Find where the given text appears and provide that cell's center as (X, Y) coordinate. 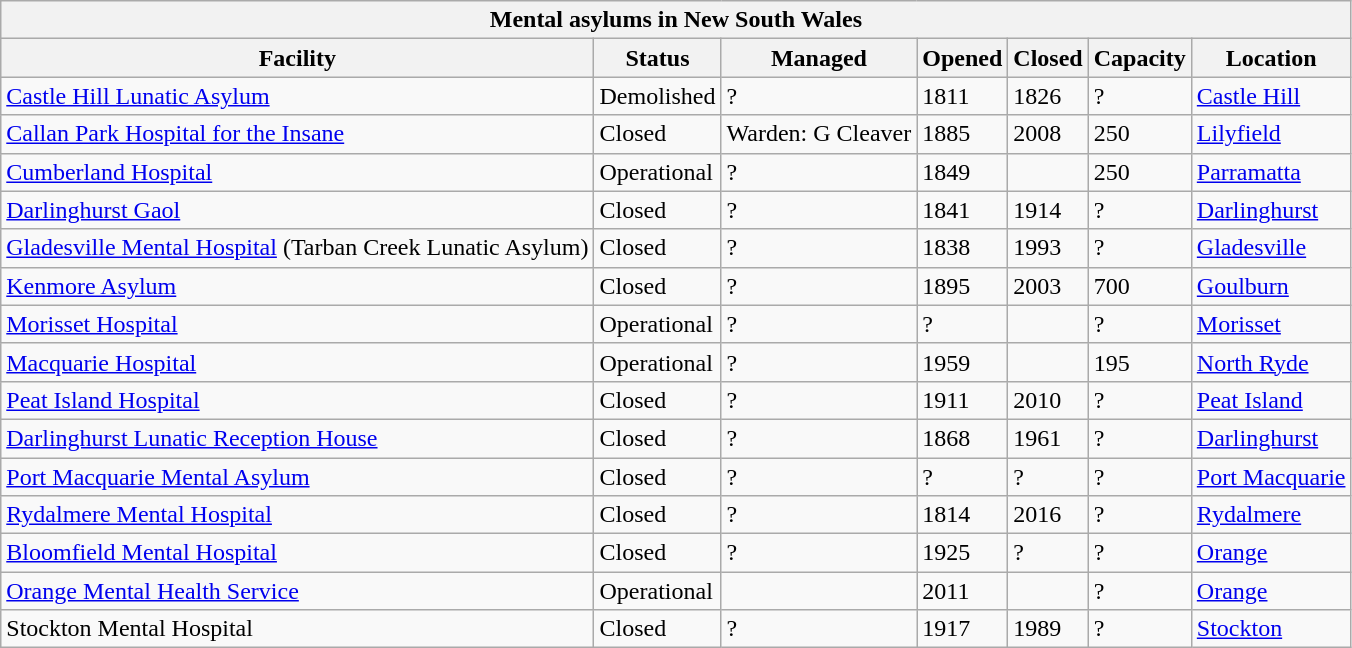
Warden: G Cleaver (819, 134)
1849 (962, 172)
1993 (1048, 248)
Port Macquarie (1271, 477)
North Ryde (1271, 362)
1914 (1048, 210)
1989 (1048, 629)
Kenmore Asylum (298, 286)
Managed (819, 58)
1841 (962, 210)
Lilyfield (1271, 134)
Mental asylums in New South Wales (676, 20)
Rydalmere (1271, 515)
Rydalmere Mental Hospital (298, 515)
Gladesville (1271, 248)
700 (1140, 286)
2016 (1048, 515)
Capacity (1140, 58)
Orange Mental Health Service (298, 591)
1917 (962, 629)
Castle Hill (1271, 96)
2011 (962, 591)
Location (1271, 58)
1911 (962, 400)
Gladesville Mental Hospital (Tarban Creek Lunatic Asylum) (298, 248)
Morisset (1271, 324)
1959 (962, 362)
Goulburn (1271, 286)
Morisset Hospital (298, 324)
1826 (1048, 96)
Castle Hill Lunatic Asylum (298, 96)
Cumberland Hospital (298, 172)
1838 (962, 248)
Darlinghurst Gaol (298, 210)
Demolished (658, 96)
2010 (1048, 400)
Callan Park Hospital for the Insane (298, 134)
Status (658, 58)
Port Macquarie Mental Asylum (298, 477)
1814 (962, 515)
Stockton (1271, 629)
1811 (962, 96)
Peat Island Hospital (298, 400)
Facility (298, 58)
Darlinghurst Lunatic Reception House (298, 438)
Bloomfield Mental Hospital (298, 553)
2003 (1048, 286)
1925 (962, 553)
2008 (1048, 134)
Peat Island (1271, 400)
Stockton Mental Hospital (298, 629)
Opened (962, 58)
Macquarie Hospital (298, 362)
195 (1140, 362)
Parramatta (1271, 172)
1885 (962, 134)
1895 (962, 286)
1961 (1048, 438)
1868 (962, 438)
